Identify which cell holds the provided text, then report its (X, Y) central coordinate. 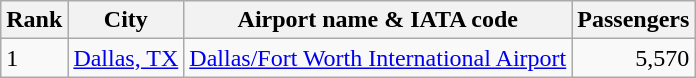
1 (34, 58)
City (126, 20)
Airport name & IATA code (378, 20)
Passengers (634, 20)
Dallas, TX (126, 58)
Dallas/Fort Worth International Airport (378, 58)
Rank (34, 20)
5,570 (634, 58)
